Scan for the cell matching the given text and deliver its [X, Y] coordinate at center. 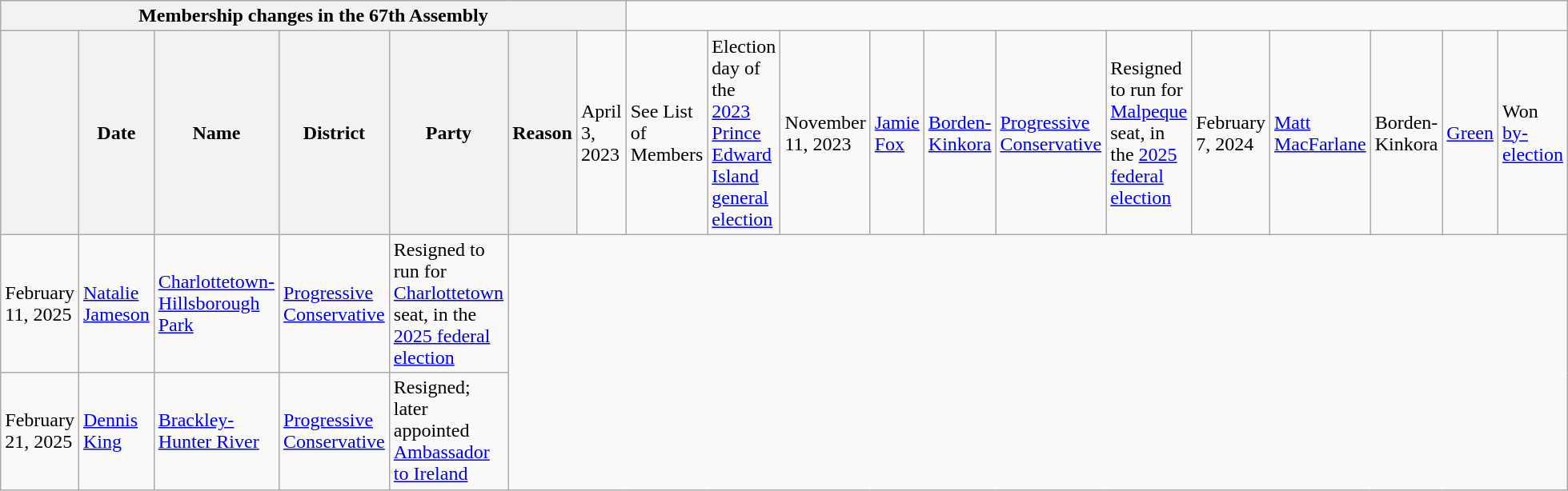
Reason [543, 133]
Date [116, 133]
Election day of the 2023 Prince Edward Island general election [744, 133]
Won by-election [1534, 133]
Green [1470, 133]
April 3, 2023 [601, 133]
Membership changes in the 67th Assembly [314, 16]
District [335, 133]
See List of Members [667, 133]
Party [448, 133]
Brackley-Hunter River [216, 431]
Dennis King [116, 431]
Name [216, 133]
February 11, 2025 [40, 304]
November 11, 2023 [825, 133]
February 21, 2025 [40, 431]
Resigned to run for Malpeque seat, in the 2025 federal election [1149, 133]
Resigned to run for Charlottetown seat, in the 2025 federal election [448, 304]
February 7, 2024 [1231, 133]
Charlottetown-Hillsborough Park [216, 304]
Natalie Jameson [116, 304]
Matt MacFarlane [1320, 133]
Resigned; later appointed Ambassador to Ireland [448, 431]
Jamie Fox [896, 133]
